Pinpoint the cell where the given text exists, returning its (X, Y) midpoint coordinate. 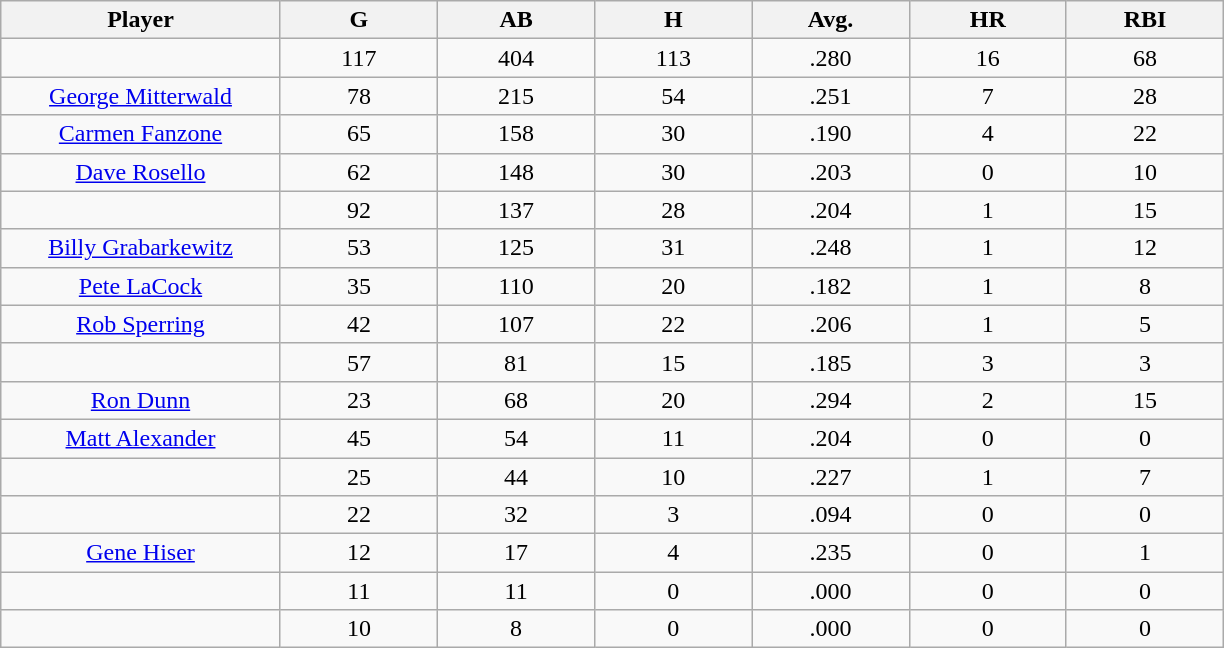
215 (516, 96)
.235 (830, 553)
31 (674, 248)
158 (516, 134)
.248 (830, 248)
113 (674, 58)
.206 (830, 324)
81 (516, 362)
G (358, 20)
125 (516, 248)
.182 (830, 286)
.203 (830, 172)
92 (358, 210)
.294 (830, 400)
HR (988, 20)
RBI (1144, 20)
.227 (830, 477)
Player (141, 20)
25 (358, 477)
110 (516, 286)
.185 (830, 362)
57 (358, 362)
Ron Dunn (141, 400)
5 (1144, 324)
117 (358, 58)
23 (358, 400)
62 (358, 172)
.190 (830, 134)
Pete LaCock (141, 286)
Matt Alexander (141, 438)
Dave Rosello (141, 172)
Carmen Fanzone (141, 134)
.251 (830, 96)
45 (358, 438)
32 (516, 515)
16 (988, 58)
Avg. (830, 20)
53 (358, 248)
AB (516, 20)
.280 (830, 58)
17 (516, 553)
Billy Grabarkewitz (141, 248)
Rob Sperring (141, 324)
404 (516, 58)
107 (516, 324)
35 (358, 286)
H (674, 20)
.094 (830, 515)
44 (516, 477)
148 (516, 172)
137 (516, 210)
Gene Hiser (141, 553)
42 (358, 324)
65 (358, 134)
78 (358, 96)
2 (988, 400)
George Mitterwald (141, 96)
